Return [X, Y] of the center of cell containing provided text 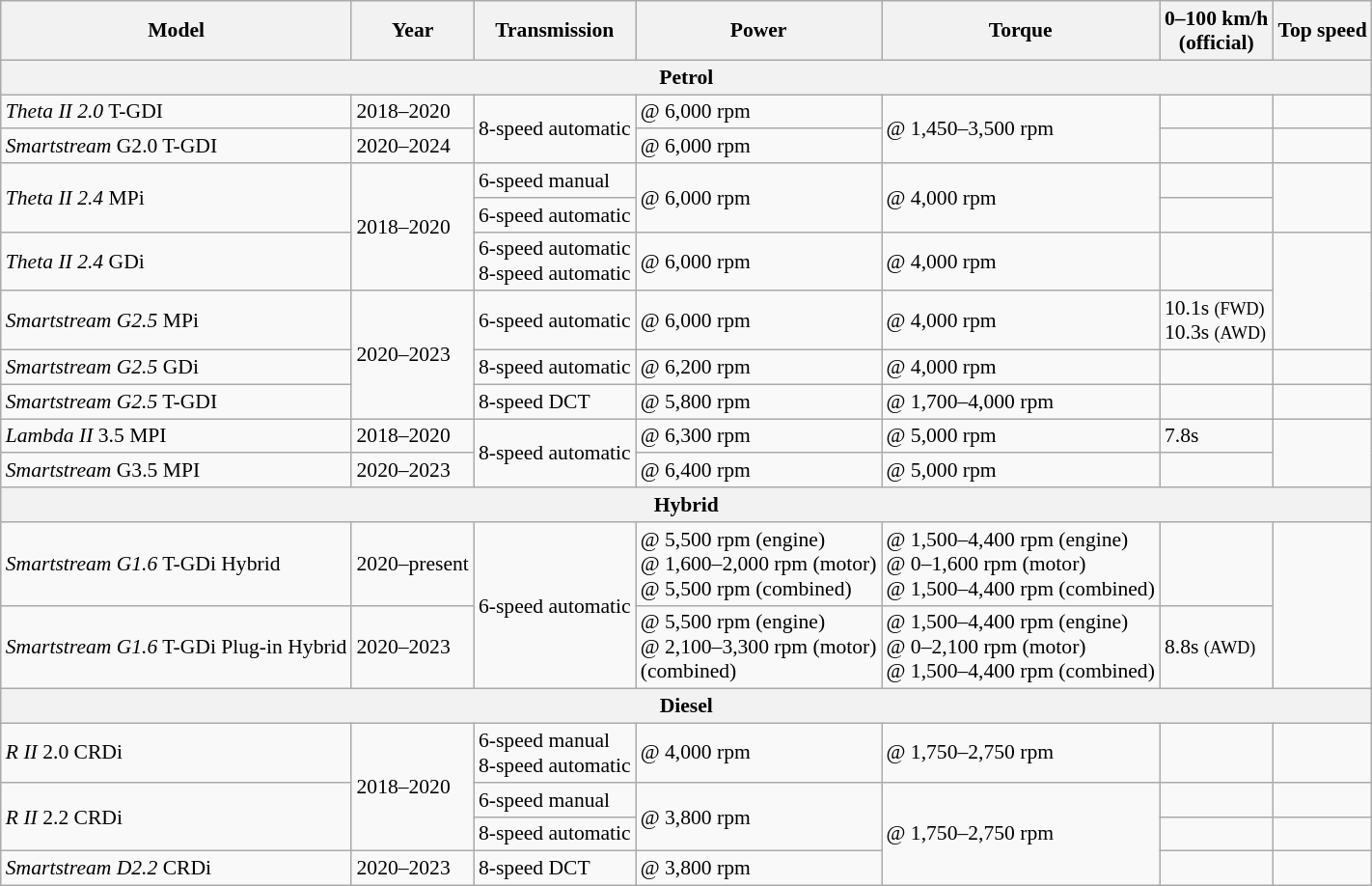
Year [412, 31]
Petrol [687, 77]
@ 1,500–4,400 rpm (engine) @ 0–1,600 rpm (motor) @ 1,500–4,400 rpm (combined) [1021, 564]
6-speed automatic8-speed automatic [555, 261]
0–100 km/h(official) [1216, 31]
Lambda II 3.5 MPI [177, 436]
Transmission [555, 31]
8.8s (AWD) [1216, 647]
Hybrid [687, 505]
Smartstream G2.5 GDi [177, 368]
Theta II 2.4 MPi [177, 197]
@ 6,400 rpm [758, 471]
Diesel [687, 706]
Top speed [1322, 31]
Model [177, 31]
@ 1,500–4,400 rpm (engine) @ 0–2,100 rpm (motor) @ 1,500–4,400 rpm (combined) [1021, 647]
Power [758, 31]
Torque [1021, 31]
Smartstream G1.6 T-GDi Plug-in Hybrid [177, 647]
Theta II 2.4 GDi [177, 261]
2020–present [412, 564]
Smartstream G1.6 T-GDi Hybrid [177, 564]
Smartstream G2.0 T-GDI [177, 147]
6-speed manual8-speed automatic [555, 753]
@ 1,700–4,000 rpm [1021, 401]
Smartstream G2.5 T-GDI [177, 401]
Theta II 2.0 T-GDI [177, 112]
R II 2.2 CRDi [177, 817]
10.1s (FWD)10.3s (AWD) [1216, 320]
@ 5,800 rpm [758, 401]
@ 5,500 rpm (engine) @ 2,100–3,300 rpm (motor) (combined) [758, 647]
@ 5,500 rpm (engine) @ 1,600–2,000 rpm (motor) @ 5,500 rpm (combined) [758, 564]
Smartstream D2.2 CRDi [177, 869]
Smartstream G3.5 MPI [177, 471]
@ 1,450–3,500 rpm [1021, 129]
@ 6,200 rpm [758, 368]
7.8s [1216, 436]
2020–2024 [412, 147]
Smartstream G2.5 MPi [177, 320]
@ 6,300 rpm [758, 436]
R II 2.0 CRDi [177, 753]
